From the cell containing the given text, extract its center point as [X, Y] coordinate. 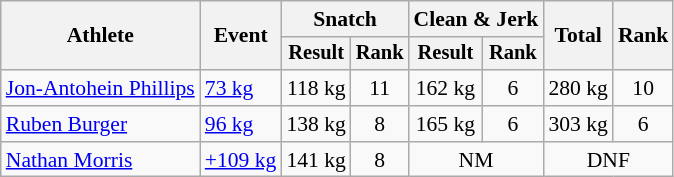
303 kg [578, 124]
280 kg [578, 88]
Event [241, 36]
Snatch [344, 19]
8 [380, 124]
10 [644, 88]
Clean & Jerk [476, 19]
96 kg [241, 124]
118 kg [316, 88]
165 kg [446, 124]
73 kg [241, 88]
11 [380, 88]
Athlete [100, 36]
138 kg [316, 124]
Ruben Burger [100, 124]
Total [578, 36]
Jon-Antohein Phillips [100, 88]
162 kg [446, 88]
